Find where the given text appears and provide that cell's center as [x, y] coordinate. 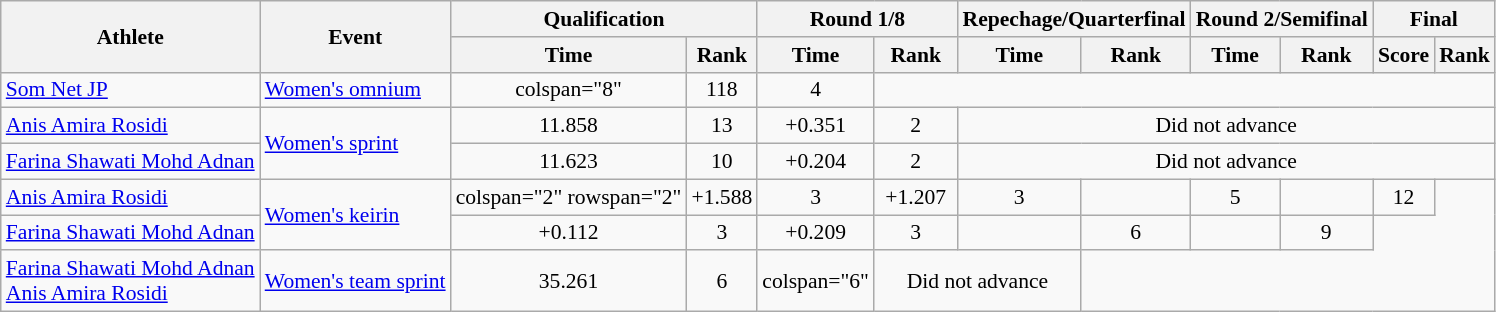
9 [1326, 233]
4 [816, 90]
Qualification [604, 19]
35.261 [569, 282]
12 [1404, 197]
13 [722, 126]
118 [722, 90]
Final [1434, 19]
colspan="6" [816, 282]
+0.351 [816, 126]
+0.112 [569, 233]
11.623 [569, 162]
Women's team sprint [356, 282]
colspan="2" rowspan="2" [569, 197]
Farina Shawati Mohd AdnanAnis Amira Rosidi [130, 282]
Repechage/Quarterfinal [1074, 19]
+1.207 [916, 197]
Round 2/Semifinal [1282, 19]
colspan="8" [569, 90]
+0.209 [816, 233]
Event [356, 36]
+0.204 [816, 162]
Women's omnium [356, 90]
10 [722, 162]
Score [1404, 55]
11.858 [569, 126]
Athlete [130, 36]
Round 1/8 [857, 19]
Women's sprint [356, 144]
Women's keirin [356, 214]
5 [1236, 197]
+1.588 [722, 197]
Som Net JP [130, 90]
